Provide the (X, Y) coordinate of the cell's center where the given text is located.  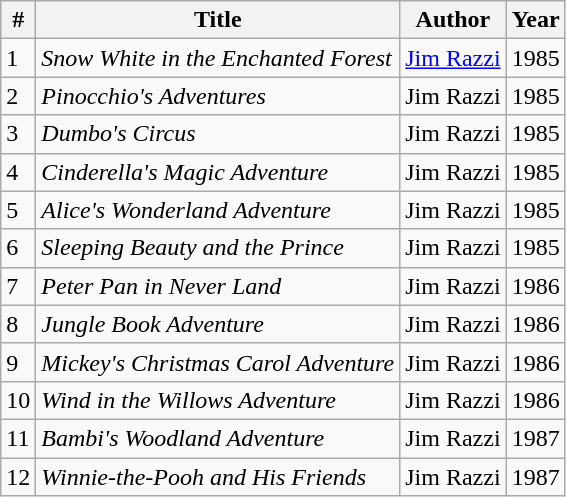
5 (18, 210)
3 (18, 134)
Alice's Wonderland Adventure (218, 210)
Year (536, 20)
Mickey's Christmas Carol Adventure (218, 362)
4 (18, 172)
9 (18, 362)
1 (18, 58)
7 (18, 286)
Snow White in the Enchanted Forest (218, 58)
2 (18, 96)
Wind in the Willows Adventure (218, 400)
Bambi's Woodland Adventure (218, 438)
Author (453, 20)
# (18, 20)
Winnie-the-Pooh and His Friends (218, 477)
Dumbo's Circus (218, 134)
Title (218, 20)
12 (18, 477)
8 (18, 324)
11 (18, 438)
Jungle Book Adventure (218, 324)
10 (18, 400)
Sleeping Beauty and the Prince (218, 248)
6 (18, 248)
Peter Pan in Never Land (218, 286)
Pinocchio's Adventures (218, 96)
Cinderella's Magic Adventure (218, 172)
